Identify which cell holds the provided text, then report its [x, y] central coordinate. 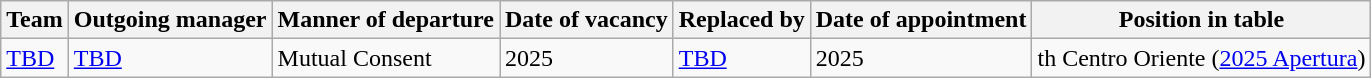
Position in table [1202, 20]
Team [35, 20]
Date of appointment [921, 20]
Mutual Consent [386, 58]
Replaced by [742, 20]
th Centro Oriente (2025 Apertura) [1202, 58]
Outgoing manager [170, 20]
Manner of departure [386, 20]
Date of vacancy [587, 20]
